Scan for the cell matching the given text and deliver its [x, y] coordinate at center. 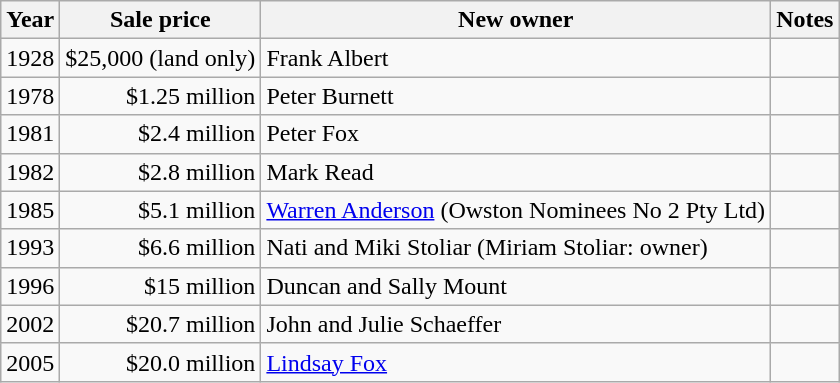
1982 [30, 172]
Frank Albert [516, 58]
2002 [30, 324]
Notes [805, 20]
1993 [30, 248]
New owner [516, 20]
Year [30, 20]
1981 [30, 134]
Peter Fox [516, 134]
$20.7 million [160, 324]
John and Julie Schaeffer [516, 324]
Sale price [160, 20]
$5.1 million [160, 210]
1985 [30, 210]
1928 [30, 58]
$25,000 (land only) [160, 58]
Warren Anderson (Owston Nominees No 2 Pty Ltd) [516, 210]
Mark Read [516, 172]
$2.8 million [160, 172]
$6.6 million [160, 248]
$1.25 million [160, 96]
Nati and Miki Stoliar (Miriam Stoliar: owner) [516, 248]
Peter Burnett [516, 96]
Lindsay Fox [516, 362]
$2.4 million [160, 134]
1978 [30, 96]
2005 [30, 362]
1996 [30, 286]
$15 million [160, 286]
$20.0 million [160, 362]
Duncan and Sally Mount [516, 286]
